Find where the given text appears and provide that cell's center as [X, Y] coordinate. 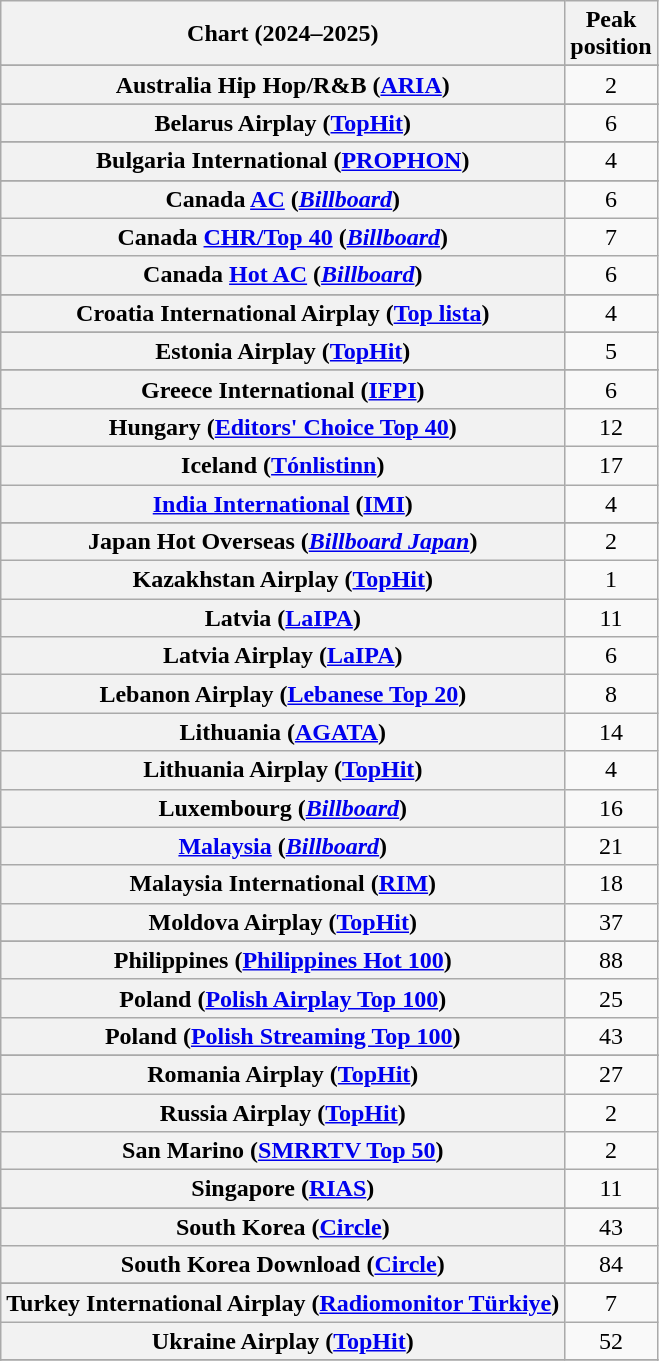
Latvia Airplay (LaIPA) [283, 656]
Singapore (RIAS) [283, 1189]
Kazakhstan Airplay (TopHit) [283, 580]
Estonia Airplay (TopHit) [283, 351]
37 [611, 922]
Canada CHR/Top 40 (Billboard) [283, 237]
Australia Hip Hop/R&B (ARIA) [283, 85]
Romania Airplay (TopHit) [283, 1074]
88 [611, 960]
8 [611, 694]
21 [611, 846]
Iceland (Tónlistinn) [283, 465]
5 [611, 351]
South Korea Download (Circle) [283, 1265]
12 [611, 427]
Philippines (Philippines Hot 100) [283, 960]
Poland (Polish Airplay Top 100) [283, 998]
Turkey International Airplay (Radiomonitor Türkiye) [283, 1303]
17 [611, 465]
Ukraine Airplay (TopHit) [283, 1341]
Peakposition [611, 34]
India International (IMI) [283, 503]
Malaysia International (RIM) [283, 884]
1 [611, 580]
84 [611, 1265]
16 [611, 808]
San Marino (SMRRTV Top 50) [283, 1151]
52 [611, 1341]
Poland (Polish Streaming Top 100) [283, 1036]
14 [611, 732]
Russia Airplay (TopHit) [283, 1113]
South Korea (Circle) [283, 1227]
Croatia International Airplay (Top lista) [283, 313]
Bulgaria International (PROPHON) [283, 161]
25 [611, 998]
27 [611, 1074]
Canada AC (Billboard) [283, 199]
Lebanon Airplay (Lebanese Top 20) [283, 694]
Chart (2024–2025) [283, 34]
18 [611, 884]
Lithuania (AGATA) [283, 732]
Malaysia (Billboard) [283, 846]
Hungary (Editors' Choice Top 40) [283, 427]
Japan Hot Overseas (Billboard Japan) [283, 542]
Luxembourg (Billboard) [283, 808]
Greece International (IFPI) [283, 389]
Moldova Airplay (TopHit) [283, 922]
Canada Hot AC (Billboard) [283, 275]
Lithuania Airplay (TopHit) [283, 770]
Latvia (LaIPA) [283, 618]
Belarus Airplay (TopHit) [283, 123]
